Capture the cell that displays the provided text and extract its [X, Y] central coordinate. 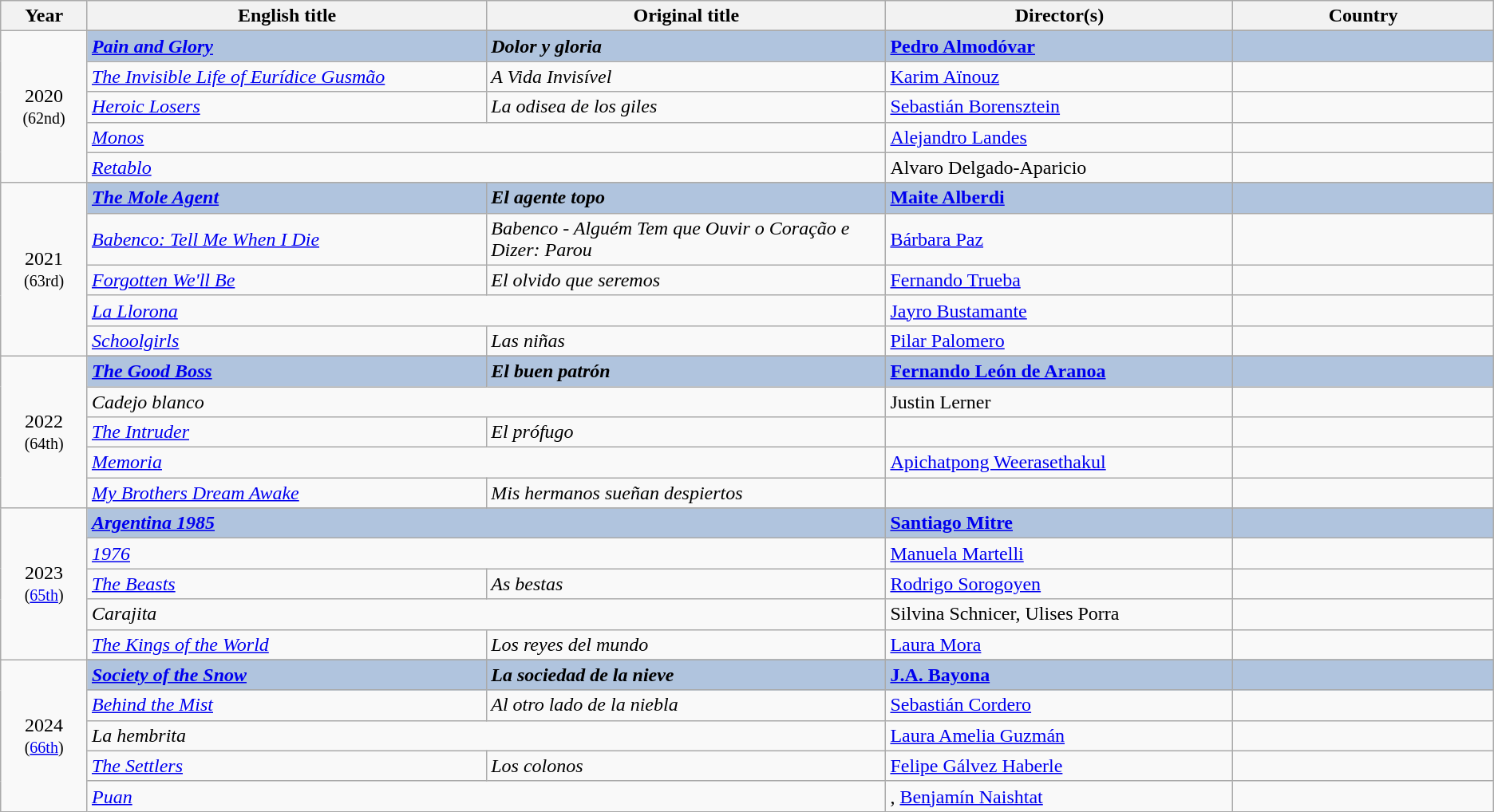
La hembrita [486, 735]
Bárbara Paz [1060, 239]
El prófugo [686, 432]
Dolor y gloria [686, 46]
Behind the Mist [287, 705]
Mis hermanos sueñan despiertos [686, 493]
El buen patrón [686, 371]
Karim Aïnouz [1060, 77]
Maite Alberdi [1060, 198]
Laura Mora [1060, 644]
Monos [486, 137]
2020(62nd) [45, 107]
Fernando León de Aranoa [1060, 371]
Schoolgirls [287, 341]
Babenco - Alguém Tem que Ouvir o Coração e Dizer: Parou [686, 239]
Silvina Schnicer, Ulises Porra [1060, 614]
As bestas [686, 584]
The Beasts [287, 584]
A Vida Invisível [686, 77]
Al otro lado de la niebla [686, 705]
Las niñas [686, 341]
La Llorona [486, 310]
English title [287, 16]
2023(65th) [45, 584]
The Invisible Life of Eurídice Gusmão [287, 77]
Pilar Palomero [1060, 341]
, Benjamín Naishtat [1060, 796]
Alejandro Landes [1060, 137]
Carajita [486, 614]
Argentina 1985 [486, 523]
La odisea de los giles [686, 107]
Society of the Snow [287, 675]
Retablo [486, 168]
Puan [486, 796]
The Intruder [287, 432]
Alvaro Delgado-Aparicio [1060, 168]
Cadejo blanco [486, 401]
Pedro Almodóvar [1060, 46]
Sebastián Cordero [1060, 705]
Los reyes del mundo [686, 644]
Babenco: Tell Me When I Die [287, 239]
2021(63rd) [45, 270]
El agente topo [686, 198]
The Kings of the World [287, 644]
My Brothers Dream Awake [287, 493]
Manuela Martelli [1060, 554]
1976 [486, 554]
Sebastián Borensztein [1060, 107]
Apichatpong Weerasethakul [1060, 463]
La sociedad de la nieve [686, 675]
Jayro Bustamante [1060, 310]
Laura Amelia Guzmán [1060, 735]
J.A. Bayona [1060, 675]
Felipe Gálvez Haberle [1060, 766]
Director(s) [1060, 16]
The Mole Agent [287, 198]
The Settlers [287, 766]
Fernando Trueba [1060, 280]
Pain and Glory [287, 46]
2024(66th) [45, 735]
Forgotten We'll Be [287, 280]
Country [1363, 16]
2022(64th) [45, 432]
Year [45, 16]
Santiago Mitre [1060, 523]
Original title [686, 16]
El olvido que seremos [686, 280]
Los colonos [686, 766]
Justin Lerner [1060, 401]
Rodrigo Sorogoyen [1060, 584]
The Good Boss [287, 371]
Heroic Losers [287, 107]
Memoria [486, 463]
